Capture the cell that displays the provided text and extract its (x, y) central coordinate. 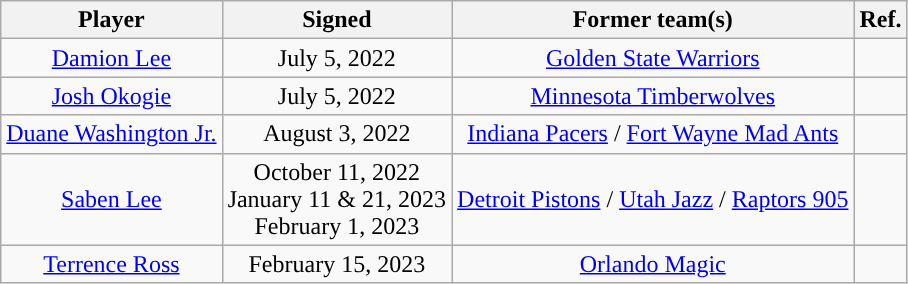
Indiana Pacers / Fort Wayne Mad Ants (653, 134)
Signed (336, 20)
February 15, 2023 (336, 264)
Former team(s) (653, 20)
Saben Lee (112, 199)
Duane Washington Jr. (112, 134)
Damion Lee (112, 58)
Player (112, 20)
Orlando Magic (653, 264)
Golden State Warriors (653, 58)
Terrence Ross (112, 264)
Detroit Pistons / Utah Jazz / Raptors 905 (653, 199)
Minnesota Timberwolves (653, 96)
August 3, 2022 (336, 134)
Josh Okogie (112, 96)
October 11, 2022January 11 & 21, 2023February 1, 2023 (336, 199)
Ref. (880, 20)
